Provide the [X, Y] coordinate of the cell's center where the given text is located.  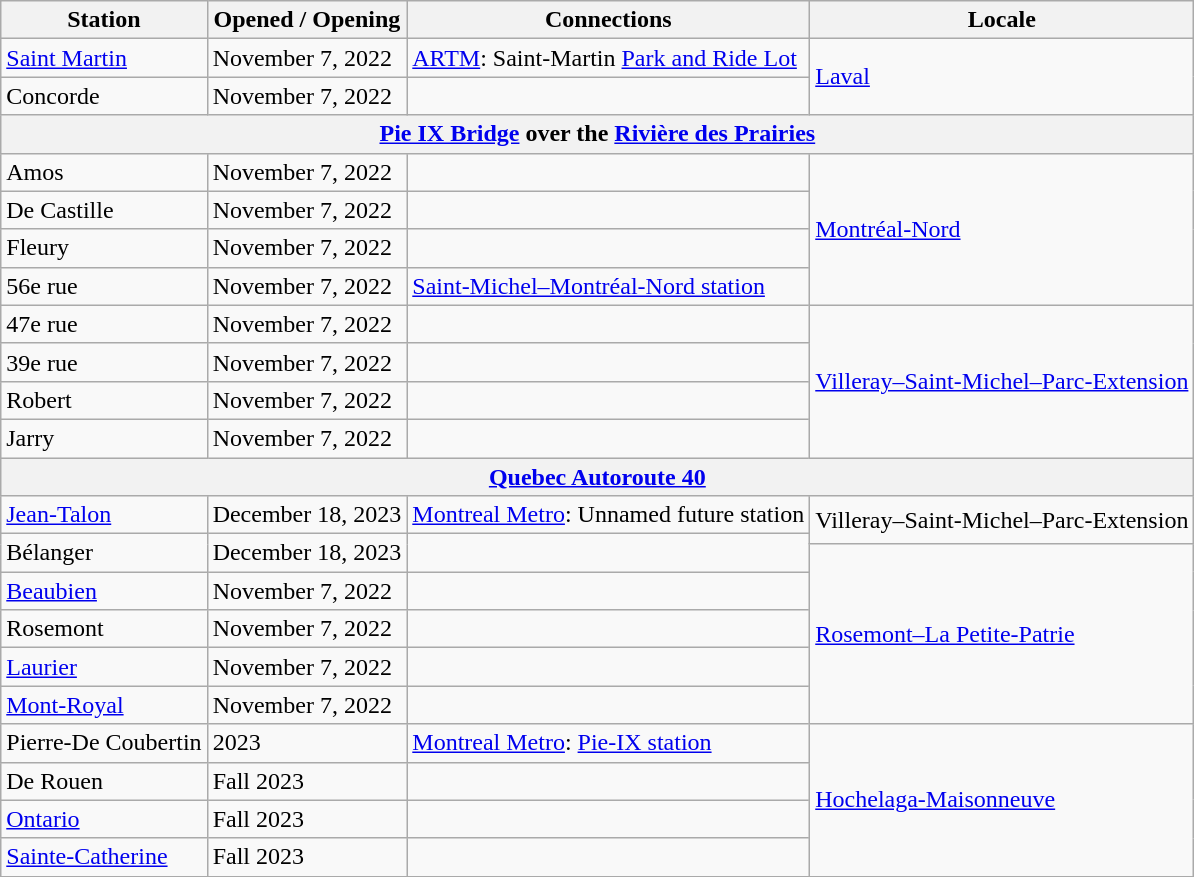
2023 [307, 743]
47e rue [104, 324]
Robert [104, 400]
Sainte-Catherine [104, 857]
Mont-Royal [104, 705]
39e rue [104, 362]
Pie IX Bridge over the Rivière des Prairies [598, 134]
Rosemont [104, 629]
Montreal Metro: Pie-IX station [608, 743]
Ontario [104, 819]
De Rouen [104, 781]
Rosemont–La Petite-Patrie [1002, 634]
Jean-Talon [104, 515]
Saint Martin [104, 58]
Laval [1002, 77]
Pierre-De Coubertin [104, 743]
Bélanger [104, 553]
Station [104, 20]
56e rue [104, 286]
Laurier [104, 667]
Hochelaga-Maisonneuve [1002, 800]
Montreal Metro: Unnamed future station [608, 515]
Saint-Michel–Montréal-Nord station [608, 286]
Beaubien [104, 591]
De Castille [104, 210]
Fleury [104, 248]
Concorde [104, 96]
Locale [1002, 20]
Jarry [104, 438]
Quebec Autoroute 40 [598, 477]
Opened / Opening [307, 20]
Montréal-Nord [1002, 229]
Connections [608, 20]
ARTM: Saint-Martin Park and Ride Lot [608, 58]
Amos [104, 172]
